Return (X, Y) of the center of cell containing provided text 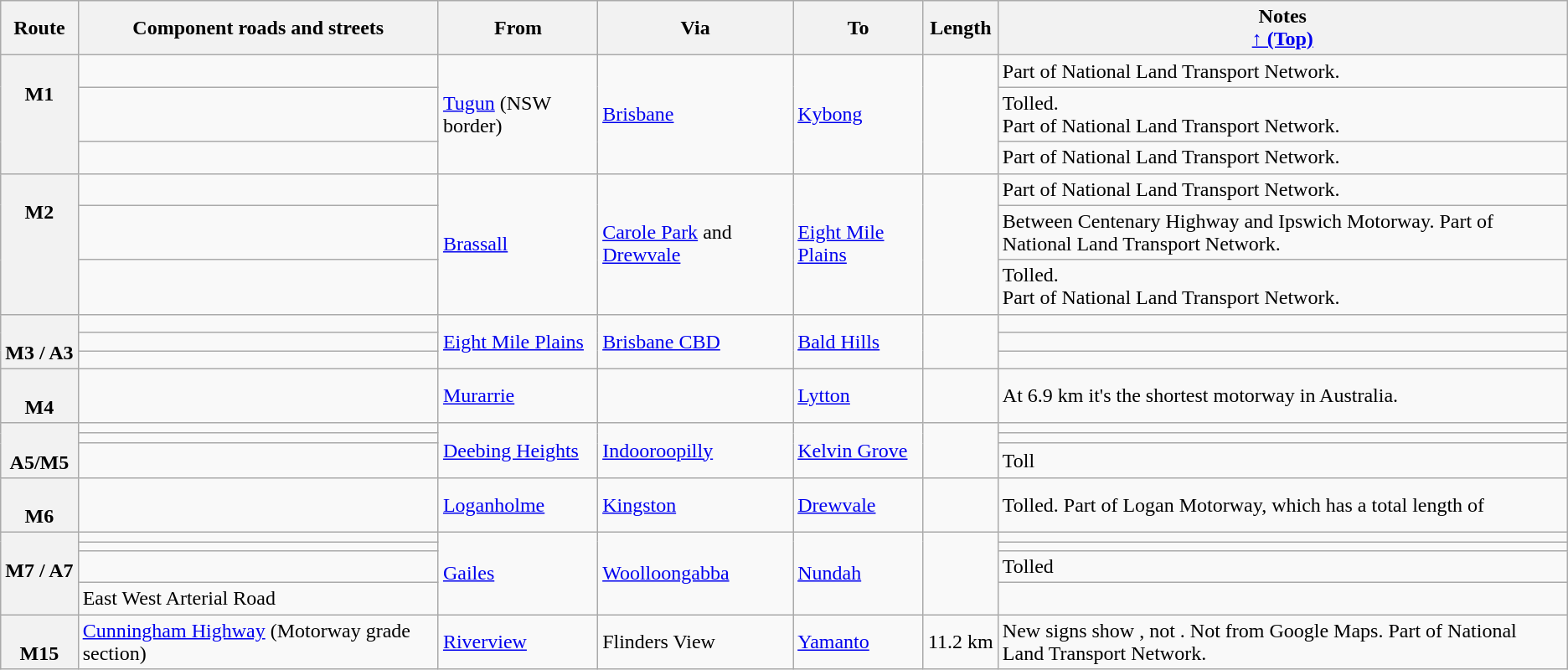
Toll (1282, 461)
Deebing Heights (518, 451)
A5/M5 (39, 451)
Yamanto (859, 642)
Component roads and streets (258, 28)
Woolloongabba (695, 573)
Carole Park and Drewvale (695, 244)
To (859, 28)
Murarrie (518, 395)
Via (695, 28)
Length (960, 28)
Brisbane CBD (695, 342)
East West Arterial Road (258, 599)
Brassall (518, 244)
Cunningham Highway (Motorway grade section) (258, 642)
Gailes (518, 573)
Lytton (859, 395)
New signs show , not . Not from Google Maps. Part of National Land Transport Network. (1282, 642)
M7 / A7 (39, 573)
Riverview (518, 642)
Drewvale (859, 504)
Flinders View (695, 642)
11.2 km (960, 642)
M4 (39, 395)
Indooroopilly (695, 451)
Kybong (859, 114)
Loganholme (518, 504)
M6 (39, 504)
Tolled. Part of Logan Motorway, which has a total length of (1282, 504)
Kelvin Grove (859, 451)
M1 (39, 114)
Tolled (1282, 567)
Notes ↑ (Top) (1282, 28)
M15 (39, 642)
M2 (39, 244)
Between Centenary Highway and Ipswich Motorway. Part of National Land Transport Network. (1282, 233)
Route (39, 28)
Nundah (859, 573)
At 6.9 km it's the shortest motorway in Australia. (1282, 395)
Bald Hills (859, 342)
Tugun (NSW border) (518, 114)
M3 / A3 (39, 342)
From (518, 28)
Kingston (695, 504)
Brisbane (695, 114)
